For the text-containing cell, return its midpoint in [x, y] coordinate format. 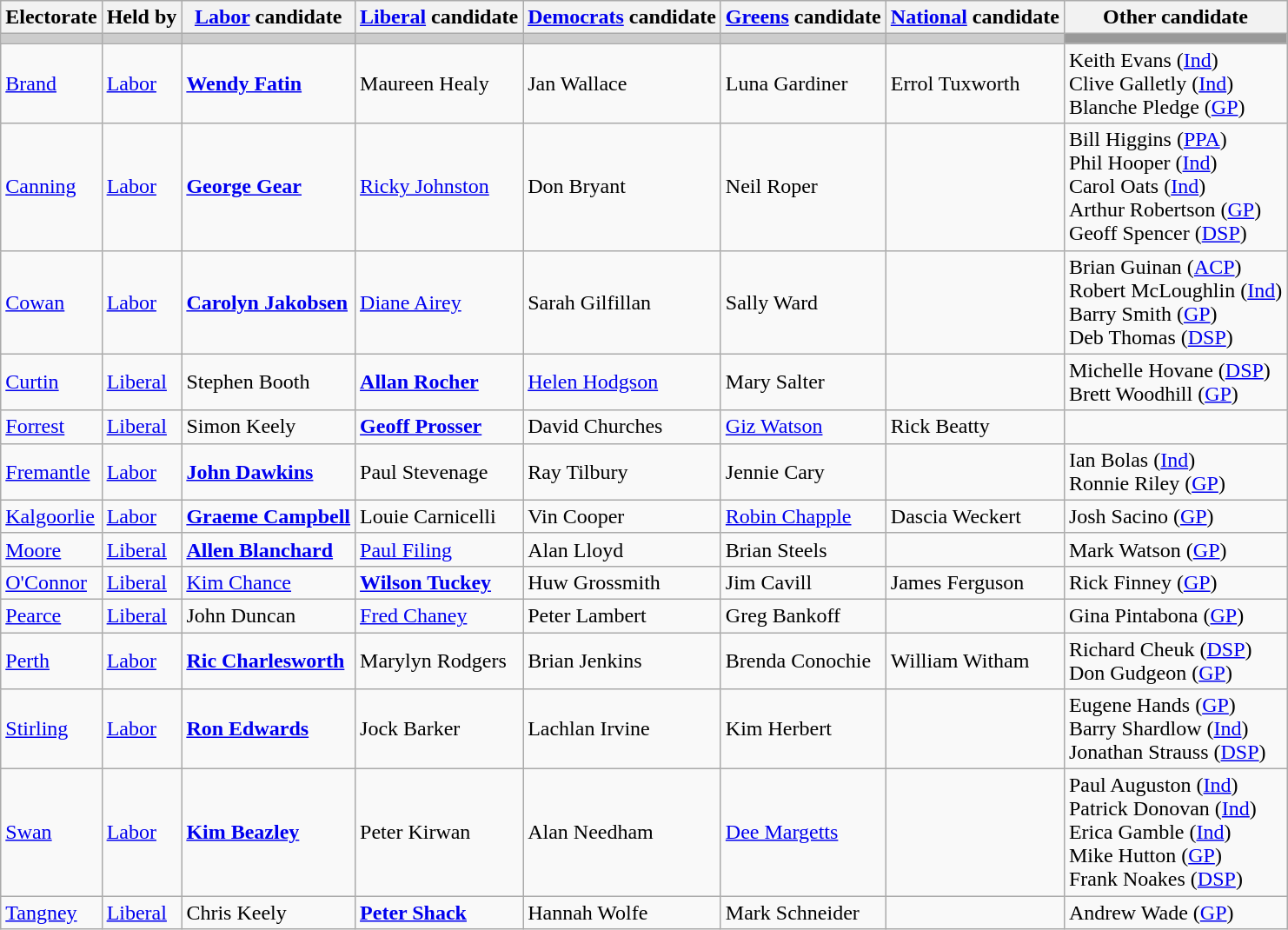
Bill Higgins (PPA)Phil Hooper (Ind)Carol Oats (Ind)Arthur Robertson (GP)Geoff Spencer (DSP) [1175, 187]
James Ferguson [975, 582]
Jim Cavill [803, 582]
David Churches [622, 427]
Sally Ward [803, 302]
Paul Stevenage [440, 471]
Lachlan Irvine [622, 729]
William Witham [975, 661]
John Duncan [269, 615]
Peter Shack [440, 913]
George Gear [269, 187]
Maureen Healy [440, 83]
Rick Finney (GP) [1175, 582]
Gina Pintabona (GP) [1175, 615]
Ian Bolas (Ind)Ronnie Riley (GP) [1175, 471]
Tangney [51, 913]
Hannah Wolfe [622, 913]
Keith Evans (Ind)Clive Galletly (Ind)Blanche Pledge (GP) [1175, 83]
Louie Carnicelli [440, 516]
Forrest [51, 427]
Eugene Hands (GP)Barry Shardlow (Ind)Jonathan Strauss (DSP) [1175, 729]
Andrew Wade (GP) [1175, 913]
Greens candidate [803, 17]
Robin Chapple [803, 516]
Ricky Johnston [440, 187]
Electorate [51, 17]
Greg Bankoff [803, 615]
Don Bryant [622, 187]
Kalgoorlie [51, 516]
Alan Lloyd [622, 549]
Kim Herbert [803, 729]
Cowan [51, 302]
Chris Keely [269, 913]
Brian Steels [803, 549]
Carolyn Jakobsen [269, 302]
Allan Rocher [440, 382]
Rick Beatty [975, 427]
Josh Sacino (GP) [1175, 516]
Brian Jenkins [622, 661]
Ron Edwards [269, 729]
Alan Needham [622, 833]
Moore [51, 549]
Helen Hodgson [622, 382]
Kim Chance [269, 582]
Peter Kirwan [440, 833]
Kim Beazley [269, 833]
Vin Cooper [622, 516]
Paul Auguston (Ind)Patrick Donovan (Ind)Erica Gamble (Ind)Mike Hutton (GP)Frank Noakes (DSP) [1175, 833]
Perth [51, 661]
Stirling [51, 729]
Fred Chaney [440, 615]
Jock Barker [440, 729]
Democrats candidate [622, 17]
Wendy Fatin [269, 83]
Swan [51, 833]
John Dawkins [269, 471]
Canning [51, 187]
Jennie Cary [803, 471]
Other candidate [1175, 17]
Dee Margetts [803, 833]
Sarah Gilfillan [622, 302]
Fremantle [51, 471]
Simon Keely [269, 427]
Brian Guinan (ACP)Robert McLoughlin (Ind)Barry Smith (GP)Deb Thomas (DSP) [1175, 302]
Paul Filing [440, 549]
National candidate [975, 17]
Held by [142, 17]
Ray Tilbury [622, 471]
Stephen Booth [269, 382]
Labor candidate [269, 17]
Graeme Campbell [269, 516]
Michelle Hovane (DSP)Brett Woodhill (GP) [1175, 382]
Ric Charlesworth [269, 661]
Brand [51, 83]
Jan Wallace [622, 83]
Neil Roper [803, 187]
Pearce [51, 615]
Dascia Weckert [975, 516]
Giz Watson [803, 427]
Mark Watson (GP) [1175, 549]
Richard Cheuk (DSP)Don Gudgeon (GP) [1175, 661]
Huw Grossmith [622, 582]
Curtin [51, 382]
Marylyn Rodgers [440, 661]
Brenda Conochie [803, 661]
Errol Tuxworth [975, 83]
Mary Salter [803, 382]
Allen Blanchard [269, 549]
Mark Schneider [803, 913]
Luna Gardiner [803, 83]
Diane Airey [440, 302]
Liberal candidate [440, 17]
Geoff Prosser [440, 427]
Peter Lambert [622, 615]
Wilson Tuckey [440, 582]
O'Connor [51, 582]
